Search for the cell housing the specified text and yield its (X, Y) center coordinate. 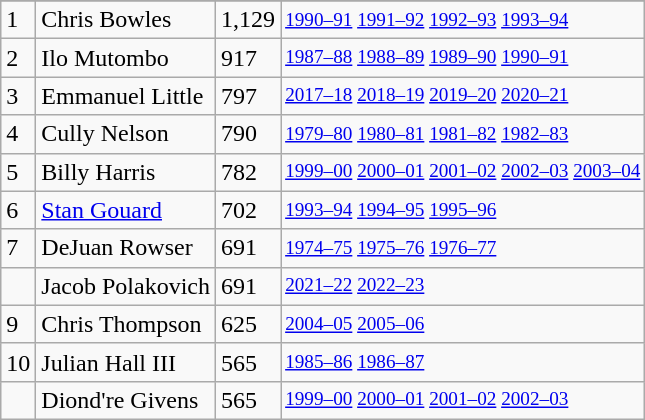
Jacob Polakovich (126, 286)
Cully Nelson (126, 134)
Emmanuel Little (126, 96)
2 (18, 58)
1993–94 1994–95 1995–96 (463, 210)
6 (18, 210)
1987–88 1988–89 1989–90 1990–91 (463, 58)
1,129 (248, 20)
3 (18, 96)
702 (248, 210)
1979–80 1980–81 1981–82 1982–83 (463, 134)
2021–22 2022–23 (463, 286)
625 (248, 324)
10 (18, 362)
1985–86 1986–87 (463, 362)
Ilo Mutombo (126, 58)
Stan Gouard (126, 210)
1999–00 2000–01 2001–02 2002–03 2003–04 (463, 172)
797 (248, 96)
5 (18, 172)
782 (248, 172)
Billy Harris (126, 172)
Diond're Givens (126, 400)
Chris Bowles (126, 20)
1 (18, 20)
9 (18, 324)
Chris Thompson (126, 324)
1999–00 2000–01 2001–02 2002–03 (463, 400)
1974–75 1975–76 1976–77 (463, 248)
2017–18 2018–19 2019–20 2020–21 (463, 96)
7 (18, 248)
1990–91 1991–92 1992–93 1993–94 (463, 20)
DeJuan Rowser (126, 248)
917 (248, 58)
790 (248, 134)
Julian Hall III (126, 362)
4 (18, 134)
2004–05 2005–06 (463, 324)
